Identify which cell holds the provided text, then report its [X, Y] central coordinate. 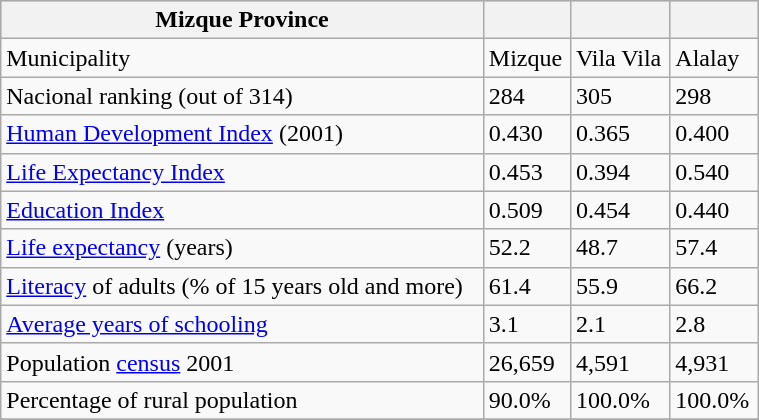
2.8 [714, 324]
0.430 [526, 134]
284 [526, 96]
Vila Vila [620, 58]
Mizque Province [242, 20]
52.2 [526, 248]
4,931 [714, 362]
Life expectancy (years) [242, 248]
26,659 [526, 362]
Municipality [242, 58]
2.1 [620, 324]
305 [620, 96]
Human Development Index (2001) [242, 134]
0.440 [714, 210]
4,591 [620, 362]
Population census 2001 [242, 362]
Literacy of adults (% of 15 years old and more) [242, 286]
Mizque [526, 58]
48.7 [620, 248]
90.0% [526, 400]
0.454 [620, 210]
0.509 [526, 210]
66.2 [714, 286]
57.4 [714, 248]
Education Index [242, 210]
Alalay [714, 58]
0.394 [620, 172]
55.9 [620, 286]
298 [714, 96]
Average years of schooling [242, 324]
3.1 [526, 324]
Life Expectancy Index [242, 172]
0.540 [714, 172]
0.400 [714, 134]
0.453 [526, 172]
Percentage of rural population [242, 400]
61.4 [526, 286]
0.365 [620, 134]
Nacional ranking (out of 314) [242, 96]
